Provide the (x, y) coordinate of the cell's center where the given text is located.  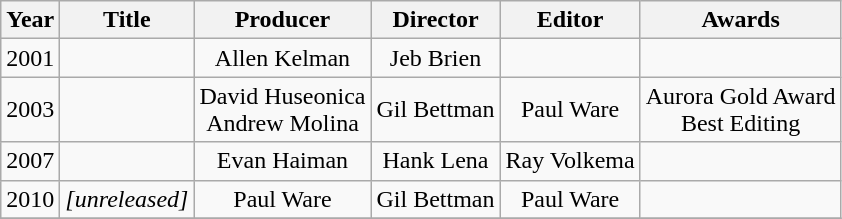
2010 (30, 199)
2001 (30, 58)
David HuseonicaAndrew Molina (282, 110)
2003 (30, 110)
Director (436, 20)
Evan Haiman (282, 161)
Jeb Brien (436, 58)
Hank Lena (436, 161)
[unreleased] (127, 199)
Ray Volkema (570, 161)
Year (30, 20)
Producer (282, 20)
Awards (740, 20)
Allen Kelman (282, 58)
2007 (30, 161)
Title (127, 20)
Editor (570, 20)
Aurora Gold Award Best Editing (740, 110)
